Extract the (X, Y) coordinate from the center of the cell holding the provided text.  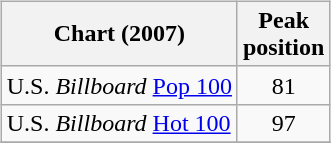
U.S. Billboard Pop 100 (119, 85)
Chart (2007) (119, 34)
97 (283, 123)
U.S. Billboard Hot 100 (119, 123)
Peakposition (283, 34)
81 (283, 85)
